Return [X, Y] of the center of cell containing provided text 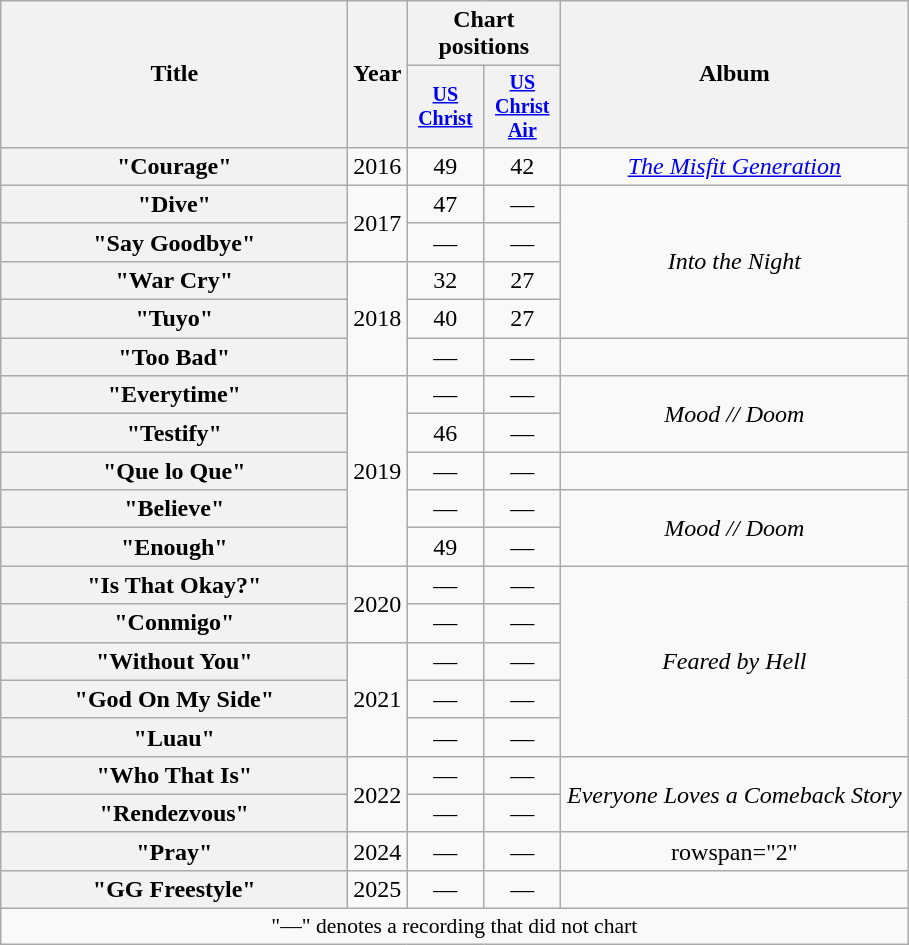
2022 [378, 794]
"—" denotes a recording that did not chart [454, 927]
32 [446, 280]
2016 [378, 166]
"Luau" [174, 737]
42 [522, 166]
2017 [378, 223]
"Enough" [174, 547]
2025 [378, 889]
Title [174, 74]
Feared by Hell [734, 661]
Year [378, 74]
"God On My Side" [174, 699]
"Rendezvous" [174, 813]
"Who That Is" [174, 775]
2018 [378, 318]
2020 [378, 604]
USChrist [446, 106]
"Is That Okay?" [174, 585]
"Testify" [174, 433]
47 [446, 204]
"Everytime" [174, 395]
rowspan="2" [734, 851]
Everyone Loves a Comeback Story [734, 794]
Into the Night [734, 261]
"Tuyo" [174, 319]
Chart positions [484, 34]
Album [734, 74]
"Conmigo" [174, 623]
2021 [378, 699]
2019 [378, 471]
USChrist Air [522, 106]
"Too Bad" [174, 357]
"Que lo Que" [174, 471]
"Pray" [174, 851]
The Misfit Generation [734, 166]
2024 [378, 851]
46 [446, 433]
40 [446, 319]
"Without You" [174, 661]
"War Cry" [174, 280]
"Dive" [174, 204]
"Say Goodbye" [174, 242]
"Courage" [174, 166]
"Believe" [174, 509]
"GG Freestyle" [174, 889]
